Determine the (x, y) coordinate at the center of the cell enclosing the given text.  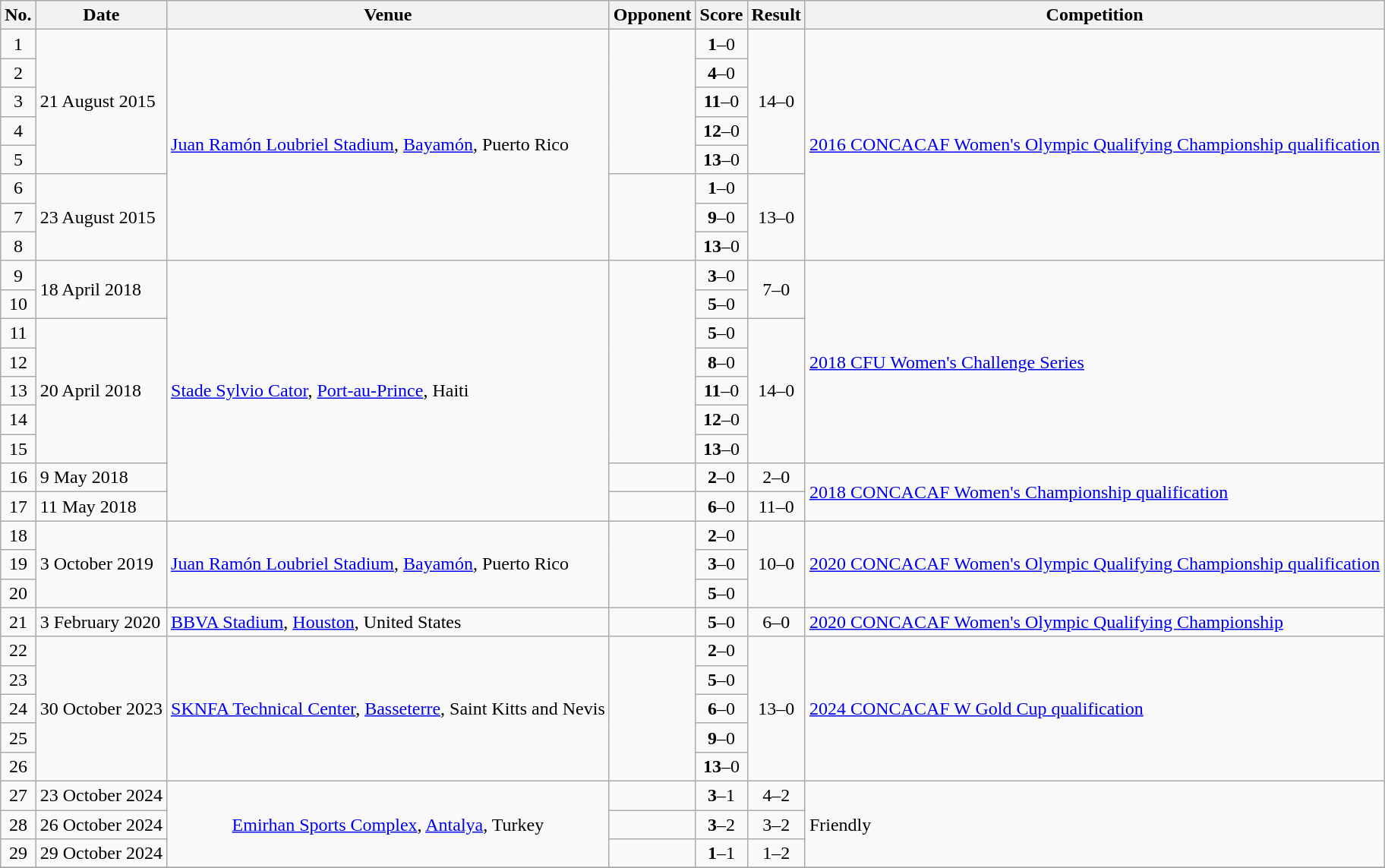
29 October 2024 (101, 854)
2018 CONCACAF Women's Championship qualification (1094, 492)
30 October 2023 (101, 709)
11 May 2018 (101, 507)
23 (18, 680)
9 (18, 275)
Emirhan Sports Complex, Antalya, Turkey (389, 824)
Competition (1094, 15)
27 (18, 795)
10–0 (776, 564)
Date (101, 15)
2020 CONCACAF Women's Olympic Qualifying Championship qualification (1094, 564)
2 (18, 73)
24 (18, 709)
SKNFA Technical Center, Basseterre, Saint Kitts and Nevis (389, 709)
8 (18, 246)
7 (18, 217)
21 (18, 622)
1–2 (776, 854)
29 (18, 854)
20 (18, 593)
10 (18, 304)
1 (18, 44)
20 April 2018 (101, 390)
1–1 (721, 854)
Stade Sylvio Cator, Port-au-Prince, Haiti (389, 390)
5 (18, 159)
2018 CFU Women's Challenge Series (1094, 361)
Score (721, 15)
Result (776, 15)
11 (18, 333)
Venue (389, 15)
28 (18, 824)
7–0 (776, 289)
18 April 2018 (101, 289)
3–1 (721, 795)
18 (18, 535)
No. (18, 15)
22 (18, 651)
9 May 2018 (101, 478)
3 February 2020 (101, 622)
26 October 2024 (101, 824)
Friendly (1094, 824)
3 (18, 102)
8–0 (721, 362)
14 (18, 420)
BBVA Stadium, Houston, United States (389, 622)
25 (18, 737)
3 October 2019 (101, 564)
4–0 (721, 73)
2016 CONCACAF Women's Olympic Qualifying Championship qualification (1094, 145)
15 (18, 449)
19 (18, 564)
16 (18, 478)
17 (18, 507)
26 (18, 766)
13 (18, 391)
4 (18, 131)
2024 CONCACAF W Gold Cup qualification (1094, 709)
12 (18, 362)
23 August 2015 (101, 217)
4–2 (776, 795)
Opponent (652, 15)
2020 CONCACAF Women's Olympic Qualifying Championship (1094, 622)
23 October 2024 (101, 795)
6 (18, 188)
21 August 2015 (101, 102)
